Return the (X, Y) coordinate for the center point of the cell that contains the specified text.  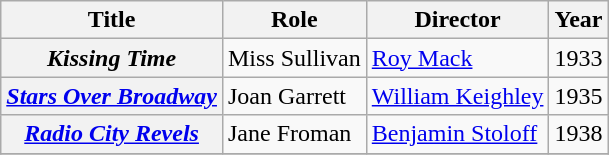
Jane Froman (294, 134)
Stars Over Broadway (112, 96)
Radio City Revels (112, 134)
William Keighley (458, 96)
Kissing Time (112, 58)
1938 (578, 134)
Title (112, 20)
Year (578, 20)
Joan Garrett (294, 96)
Roy Mack (458, 58)
1933 (578, 58)
Role (294, 20)
1935 (578, 96)
Benjamin Stoloff (458, 134)
Director (458, 20)
Miss Sullivan (294, 58)
